Capture the cell that displays the provided text and extract its [x, y] central coordinate. 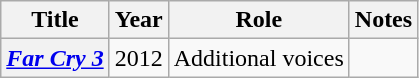
Year [138, 20]
Title [55, 20]
Far Cry 3 [55, 58]
2012 [138, 58]
Notes [383, 20]
Role [258, 20]
Additional voices [258, 58]
